Identify which cell holds the provided text, then report its [X, Y] central coordinate. 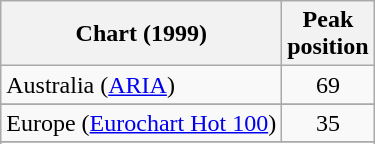
Europe (Eurochart Hot 100) [142, 123]
35 [328, 123]
Chart (1999) [142, 34]
Australia (ARIA) [142, 85]
69 [328, 85]
Peakposition [328, 34]
